Capture the cell that displays the provided text and extract its [x, y] central coordinate. 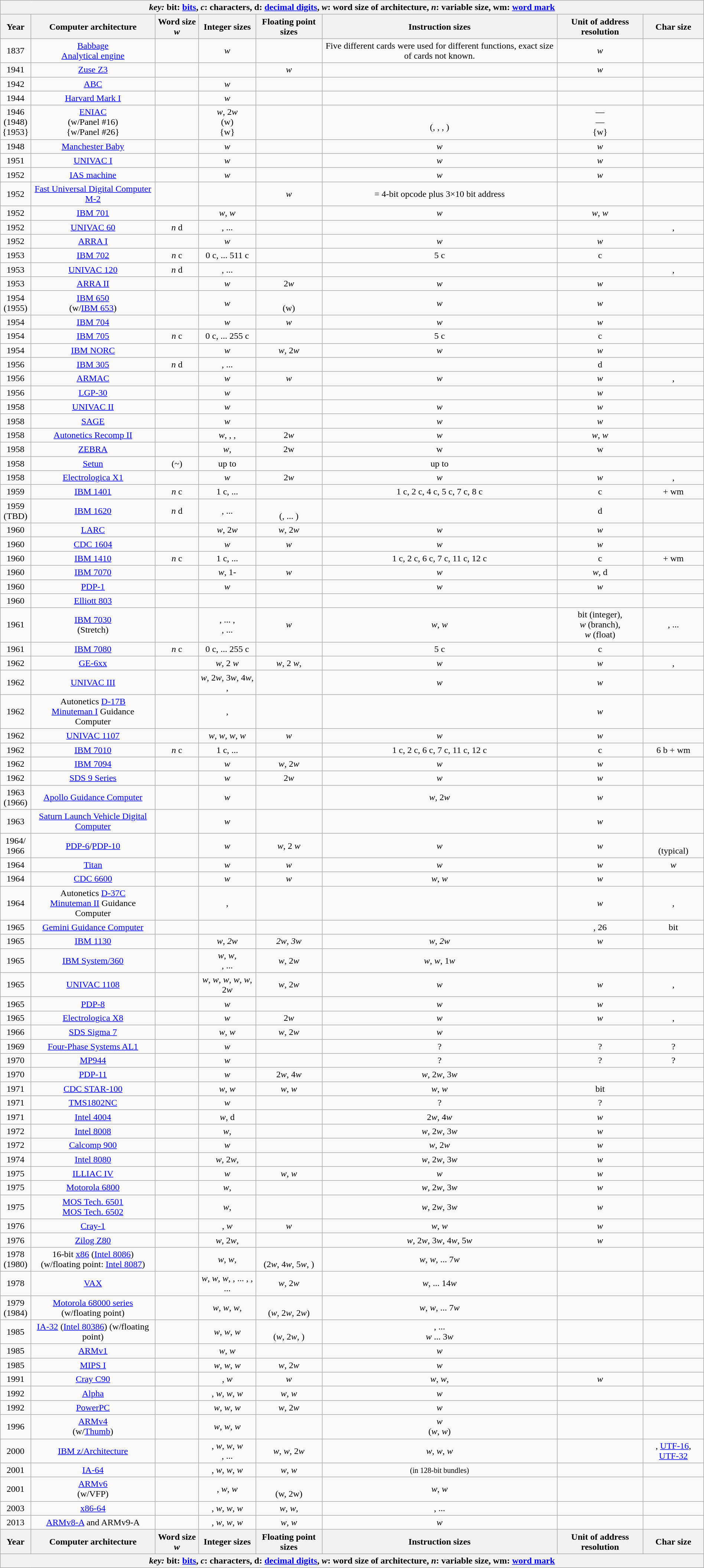
UNIVAC 1107 [93, 736]
Elliott 803 [93, 601]
BabbageAnalytical engine [93, 51]
IBM 705 [93, 336]
2013 [16, 1522]
Motorola 6800 [93, 1188]
Apollo Guidance Computer [93, 797]
IBM 650(w/IBM 653) [93, 303]
IBM 704 [93, 322]
IBM 7030(Stretch) [93, 625]
ARMv1 [93, 1351]
w, 1- [227, 572]
ABC [93, 84]
(, ... ) [289, 511]
CDC STAR-100 [93, 1089]
ARMv6(w/VFP) [93, 1489]
16-bit x86 (Intel 8086)(w/floating point: Intel 8087) [93, 1259]
IBM NORC [93, 350]
IBM 305 [93, 364]
1954(1955) [16, 303]
w, w,, ... [227, 961]
Motorola 68000 series(w/floating point) [93, 1308]
ARRA II [93, 284]
1942 [16, 84]
ARRA I [93, 241]
1969 [16, 1046]
SAGE [93, 421]
w, w, 1w [440, 961]
w, w, w, [227, 1308]
Zilog Z80 [93, 1240]
(w, 2w, 2w) [289, 1308]
ZEBRA [93, 449]
GE-6xx [93, 663]
Gemini Guidance Computer [93, 927]
Cray-1 [93, 1226]
(~) [177, 463]
PDP-8 [93, 1004]
, ... w ... 3w [440, 1332]
w, 2w, 3w, 4w, 5w [440, 1240]
Five different cards were used for different functions, exact size of cards not known. [440, 51]
UNIVAC 1108 [93, 984]
IBM z/Architecture [93, 1451]
Intel 8008 [93, 1131]
(in 128-bit bundles) [440, 1470]
Saturn Launch Vehicle Digital Computer [93, 822]
ARMv8-A and ARMv9-A [93, 1522]
UNIVAC III [93, 682]
2w, 3w [289, 941]
w, 2w, 3w, 4w, , [227, 682]
PDP-11 [93, 1075]
1974 [16, 1159]
Intel 8080 [93, 1159]
Zuse Z3 [93, 70]
——{w} [600, 122]
w(w, w) [440, 1426]
bit (integer),w (branch), w (float) [600, 625]
1979(1984) [16, 1308]
w, w, w, w, w, 2w [227, 984]
2000 [16, 1451]
, UTF-16, UTF-32 [674, 1451]
(w, 2w) [289, 1489]
1941 [16, 70]
IBM 1620 [93, 511]
IAS machine [93, 175]
Setun [93, 463]
IBM 702 [93, 256]
IBM 701 [93, 213]
1959 [16, 492]
Titan [93, 865]
1978(1980) [16, 1259]
(2w, 4w, 5w, ) [289, 1259]
w, 2 w, [289, 663]
Electrologica X8 [93, 1018]
1963(1966) [16, 797]
Fast Universal Digital Computer M-2 [93, 194]
Autonetics D-17BMinuteman I Guidance Computer [93, 711]
IA-64 [93, 1470]
1996 [16, 1426]
ENIAC(w/Panel #16){w/Panel #26} [93, 122]
(w, 2w, ) [289, 1332]
IBM 7080 [93, 649]
1963 [16, 822]
Intel 4004 [93, 1117]
ARMAC [93, 379]
Cray C90 [93, 1379]
w, w, w, w [227, 736]
(w) [289, 303]
1837 [16, 51]
Autonetics Recomp II [93, 435]
x86-64 [93, 1508]
Manchester Baby [93, 146]
w, 2w(w){w} [227, 122]
IBM 1401 [93, 492]
1959(TBD) [16, 511]
2003 [16, 1508]
IBM System/360 [93, 961]
1951 [16, 160]
, ... ,, ... [227, 625]
Alpha [93, 1393]
Autonetics D-37CMinuteman II Guidance Computer [93, 903]
SDS Sigma 7 [93, 1032]
w, w, 2w [289, 1451]
MOS Tech. 6501MOS Tech. 6502 [93, 1207]
CDC 1604 [93, 544]
(, , , ) [440, 122]
Calcomp 900 [93, 1145]
, 26 [600, 927]
w, , , [227, 435]
6 b + wm [674, 750]
1 c, 2 c, 4 c, 5 c, 7 c, 8 c [440, 492]
(typical) [674, 845]
MP944 [93, 1061]
0 c, ... 511 c [227, 256]
TMS1802NC [93, 1103]
1944 [16, 98]
IBM 7094 [93, 764]
1978 [16, 1283]
1948 [16, 146]
UNIVAC 120 [93, 270]
IA-32 (Intel 80386) (w/floating point) [93, 1332]
1964/1966 [16, 845]
IBM 1410 [93, 558]
CDC 6600 [93, 879]
, w, w [227, 1489]
UNIVAC II [93, 407]
1966 [16, 1032]
PowerPC [93, 1408]
1991 [16, 1379]
w, ... 14w [440, 1283]
IBM 1130 [93, 941]
IBM 7010 [93, 750]
IBM 7070 [93, 572]
ARMv4(w/Thumb) [93, 1426]
LARC [93, 530]
PDP-1 [93, 587]
UNIVAC I [93, 160]
SDS 9 Series [93, 778]
1946(1948){1953} [16, 122]
, w, w, w, ... [227, 1451]
Four-Phase Systems AL1 [93, 1046]
w, w, w, , ... , , ... [227, 1283]
LGP-30 [93, 393]
PDP-6/PDP-10 [93, 845]
VAX [93, 1283]
UNIVAC 60 [93, 227]
MIPS I [93, 1365]
ILLIAC IV [93, 1173]
Electrologica X1 [93, 478]
= 4-bit opcode plus 3×10 bit address [440, 194]
Harvard Mark I [93, 98]
